Detect which cell encompasses the target text, then output its (x, y) center coordinate. 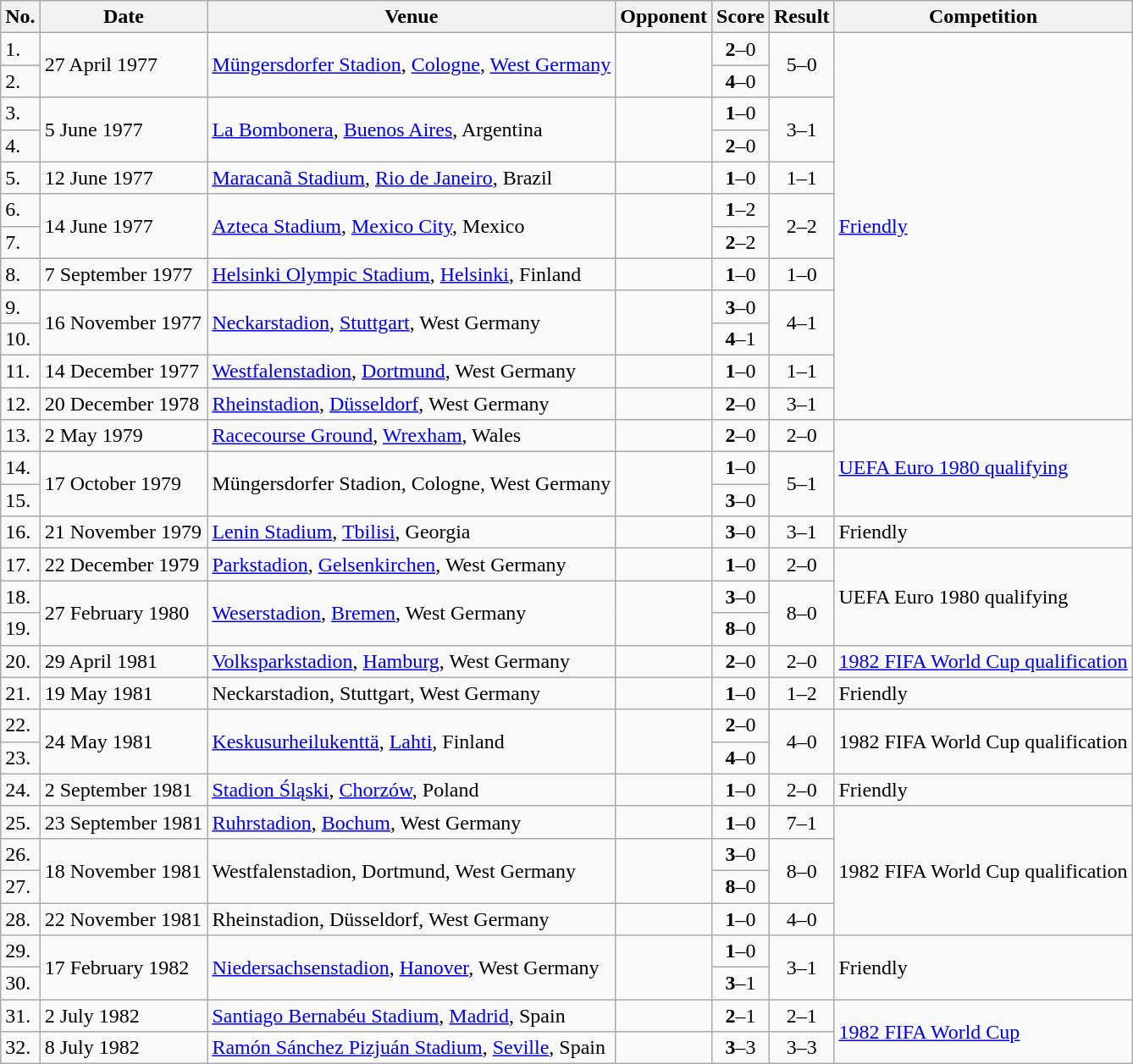
29 April 1981 (124, 661)
26. (20, 854)
Opponent (664, 17)
25. (20, 822)
27 February 1980 (124, 613)
Score (741, 17)
17 October 1979 (124, 484)
24. (20, 790)
Parkstadion, Gelsenkirchen, West Germany (412, 565)
17. (20, 565)
Result (802, 17)
12. (20, 404)
5. (20, 178)
8. (20, 274)
4. (20, 146)
14. (20, 468)
31. (20, 1016)
Stadion Śląski, Chorzów, Poland (412, 790)
Niedersachsenstadion, Hanover, West Germany (412, 968)
19 May 1981 (124, 693)
Lenin Stadium, Tbilisi, Georgia (412, 532)
22 November 1981 (124, 918)
Helsinki Olympic Stadium, Helsinki, Finland (412, 274)
11. (20, 371)
6. (20, 210)
20 December 1978 (124, 404)
Weserstadion, Bremen, West Germany (412, 613)
5–0 (802, 65)
21 November 1979 (124, 532)
16. (20, 532)
7. (20, 242)
24 May 1981 (124, 741)
28. (20, 918)
7–1 (802, 822)
Racecourse Ground, Wrexham, Wales (412, 436)
22. (20, 725)
Azteca Stadium, Mexico City, Mexico (412, 226)
Maracanã Stadium, Rio de Janeiro, Brazil (412, 178)
2 September 1981 (124, 790)
Santiago Bernabéu Stadium, Madrid, Spain (412, 1016)
18 November 1981 (124, 870)
3. (20, 113)
15. (20, 500)
5–1 (802, 484)
29. (20, 951)
7 September 1977 (124, 274)
17 February 1982 (124, 968)
Volksparkstadion, Hamburg, West Germany (412, 661)
14 December 1977 (124, 371)
23. (20, 758)
14 June 1977 (124, 226)
27. (20, 886)
1982 FIFA World Cup (983, 1032)
9. (20, 306)
16 November 1977 (124, 323)
5 June 1977 (124, 130)
19. (20, 629)
Ramón Sánchez Pizjuán Stadium, Seville, Spain (412, 1048)
23 September 1981 (124, 822)
10. (20, 339)
20. (20, 661)
Ruhrstadion, Bochum, West Germany (412, 822)
8 July 1982 (124, 1048)
Venue (412, 17)
1. (20, 49)
Date (124, 17)
2 July 1982 (124, 1016)
2 May 1979 (124, 436)
32. (20, 1048)
12 June 1977 (124, 178)
Keskusurheilukenttä, Lahti, Finland (412, 741)
La Bombonera, Buenos Aires, Argentina (412, 130)
18. (20, 597)
13. (20, 436)
21. (20, 693)
30. (20, 984)
Competition (983, 17)
2. (20, 81)
27 April 1977 (124, 65)
No. (20, 17)
22 December 1979 (124, 565)
